Determine the [x, y] coordinate at the center of the cell enclosing the given text.  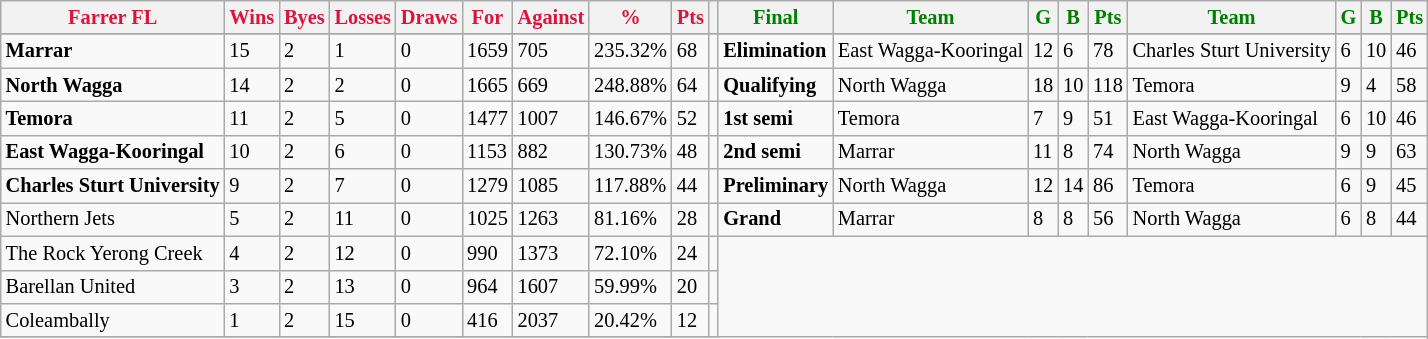
1665 [487, 85]
Farrer FL [113, 17]
669 [552, 85]
Northern Jets [113, 219]
1153 [487, 152]
58 [1410, 85]
1659 [487, 51]
416 [487, 320]
Byes [304, 17]
81.16% [630, 219]
1st semi [776, 118]
64 [690, 85]
24 [690, 253]
1373 [552, 253]
Final [776, 17]
% [630, 17]
Losses [363, 17]
Grand [776, 219]
Preliminary [776, 186]
964 [487, 287]
Draws [429, 17]
248.88% [630, 85]
Qualifying [776, 85]
1085 [552, 186]
Against [552, 17]
118 [1108, 85]
Coleambally [113, 320]
1607 [552, 287]
146.67% [630, 118]
48 [690, 152]
86 [1108, 186]
For [487, 17]
2nd semi [776, 152]
Wins [252, 17]
18 [1043, 85]
13 [363, 287]
1263 [552, 219]
117.88% [630, 186]
235.32% [630, 51]
The Rock Yerong Creek [113, 253]
Barellan United [113, 287]
68 [690, 51]
Elimination [776, 51]
78 [1108, 51]
51 [1108, 118]
20 [690, 287]
1007 [552, 118]
45 [1410, 186]
990 [487, 253]
2037 [552, 320]
20.42% [630, 320]
705 [552, 51]
56 [1108, 219]
1025 [487, 219]
72.10% [630, 253]
63 [1410, 152]
882 [552, 152]
1279 [487, 186]
130.73% [630, 152]
28 [690, 219]
3 [252, 287]
52 [690, 118]
59.99% [630, 287]
74 [1108, 152]
1477 [487, 118]
